Return [x, y] of the center of cell containing provided text 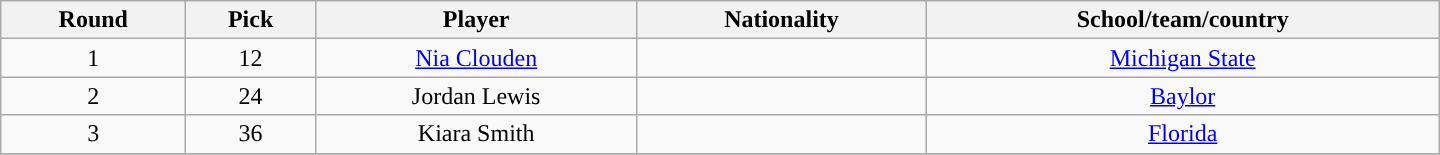
Round [94, 20]
Kiara Smith [476, 134]
Pick [251, 20]
1 [94, 58]
Nia Clouden [476, 58]
Michigan State [1182, 58]
Player [476, 20]
Florida [1182, 134]
Baylor [1182, 96]
2 [94, 96]
24 [251, 96]
Nationality [782, 20]
School/team/country [1182, 20]
12 [251, 58]
36 [251, 134]
3 [94, 134]
Jordan Lewis [476, 96]
